Provide the [x, y] coordinate of the cell's center where the given text is located.  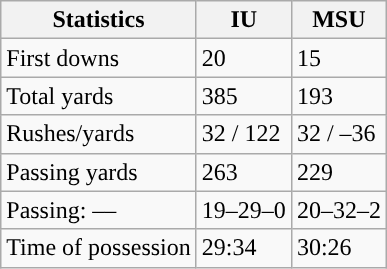
Rushes/yards [99, 134]
Passing yards [99, 172]
IU [244, 20]
29:34 [244, 248]
MSU [338, 20]
Statistics [99, 20]
20 [244, 58]
229 [338, 172]
First downs [99, 58]
Passing: –– [99, 210]
385 [244, 96]
15 [338, 58]
193 [338, 96]
30:26 [338, 248]
Time of possession [99, 248]
19–29–0 [244, 210]
263 [244, 172]
20–32–2 [338, 210]
Total yards [99, 96]
32 / 122 [244, 134]
32 / –36 [338, 134]
